From the cell containing the given text, extract its center point as [x, y] coordinate. 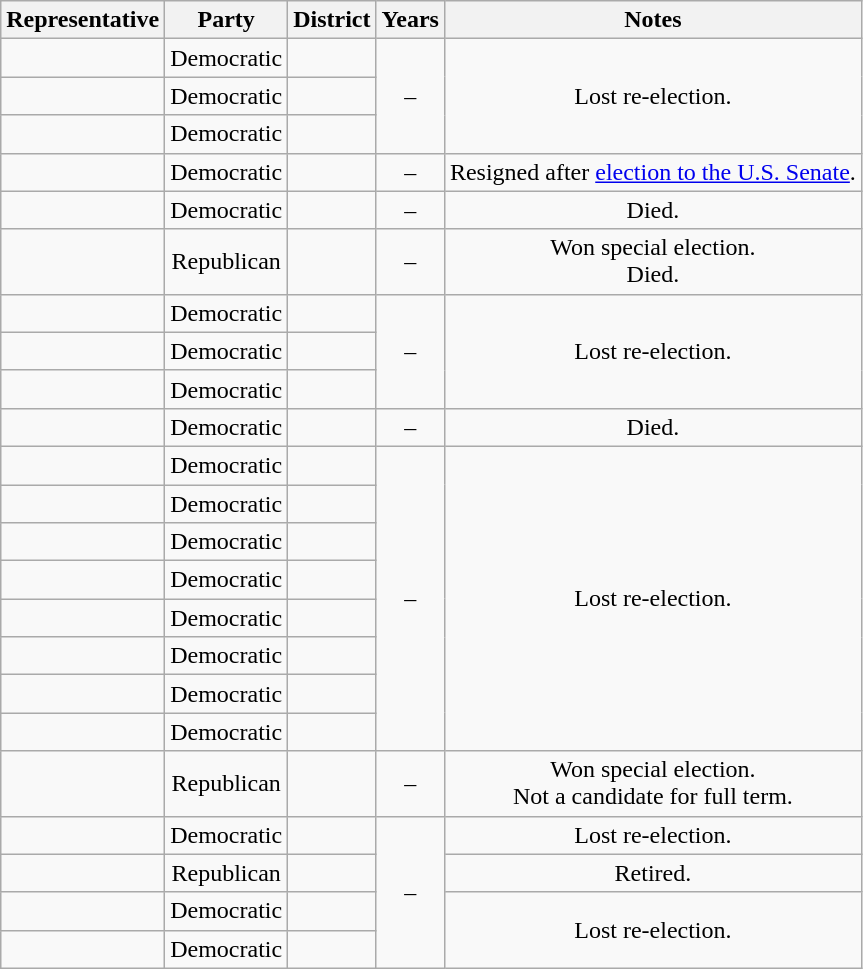
Representative [83, 20]
Resigned after election to the U.S. Senate. [652, 172]
Won special election.Died. [652, 262]
Notes [652, 20]
Won special election.Not a candidate for full term. [652, 784]
District [332, 20]
Party [226, 20]
Years [410, 20]
Retired. [652, 873]
